Extract the [X, Y] coordinate from the center of the cell holding the provided text.  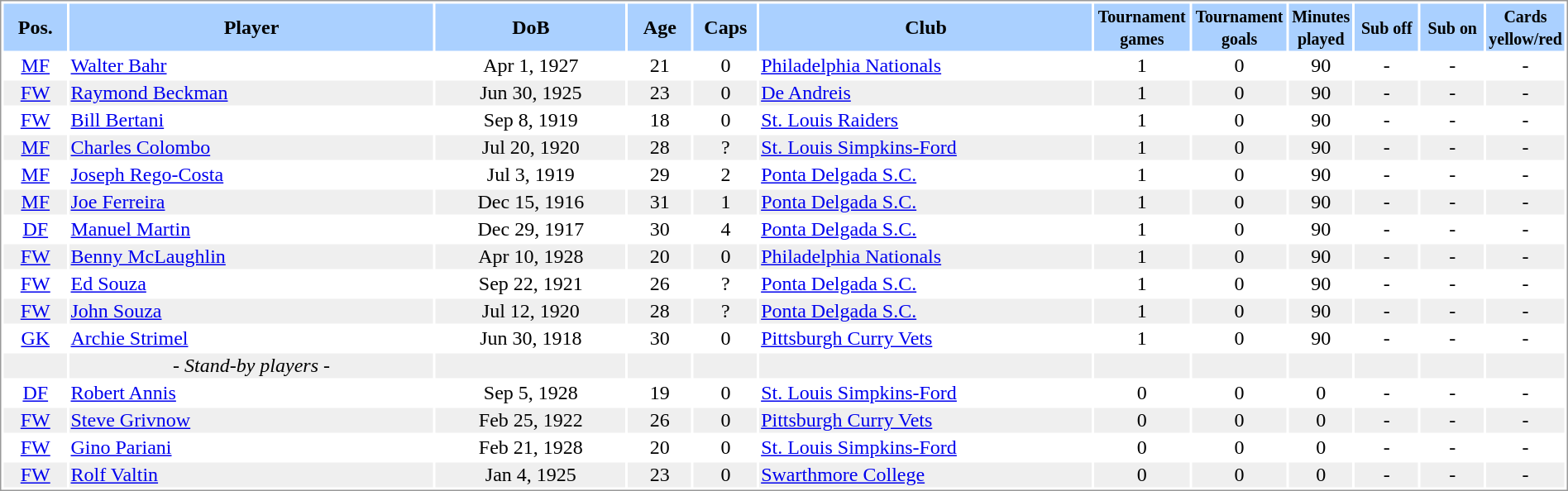
Sep 5, 1928 [531, 393]
Jul 3, 1919 [531, 174]
GK [35, 338]
Club [926, 26]
Gino Pariani [251, 447]
Swarthmore College [926, 475]
Manuel Martin [251, 229]
Sub off [1386, 26]
Sep 8, 1919 [531, 120]
Robert Annis [251, 393]
Tournamentgames [1141, 26]
De Andreis [926, 93]
Bill Bertani [251, 120]
Age [660, 26]
29 [660, 174]
John Souza [251, 312]
Archie Strimel [251, 338]
Steve Grivnow [251, 421]
21 [660, 65]
Sep 22, 1921 [531, 284]
Tournamentgoals [1239, 26]
Jun 30, 1918 [531, 338]
St. Louis Raiders [926, 120]
Joseph Rego-Costa [251, 174]
Rolf Valtin [251, 475]
Jul 20, 1920 [531, 148]
Apr 10, 1928 [531, 257]
2 [726, 174]
Cardsyellow/red [1526, 26]
Charles Colombo [251, 148]
Player [251, 26]
Jul 12, 1920 [531, 312]
Walter Bahr [251, 65]
- Stand-by players - [251, 366]
Minutesplayed [1322, 26]
Jan 4, 1925 [531, 475]
Pos. [35, 26]
Jun 30, 1925 [531, 93]
Caps [726, 26]
Dec 15, 1916 [531, 203]
Raymond Beckman [251, 93]
19 [660, 393]
Sub on [1452, 26]
Apr 1, 1927 [531, 65]
Joe Ferreira [251, 203]
Feb 25, 1922 [531, 421]
Feb 21, 1928 [531, 447]
Ed Souza [251, 284]
4 [726, 229]
18 [660, 120]
Benny McLaughlin [251, 257]
DoB [531, 26]
31 [660, 203]
Dec 29, 1917 [531, 229]
